Scan for the cell matching the given text and deliver its [X, Y] coordinate at center. 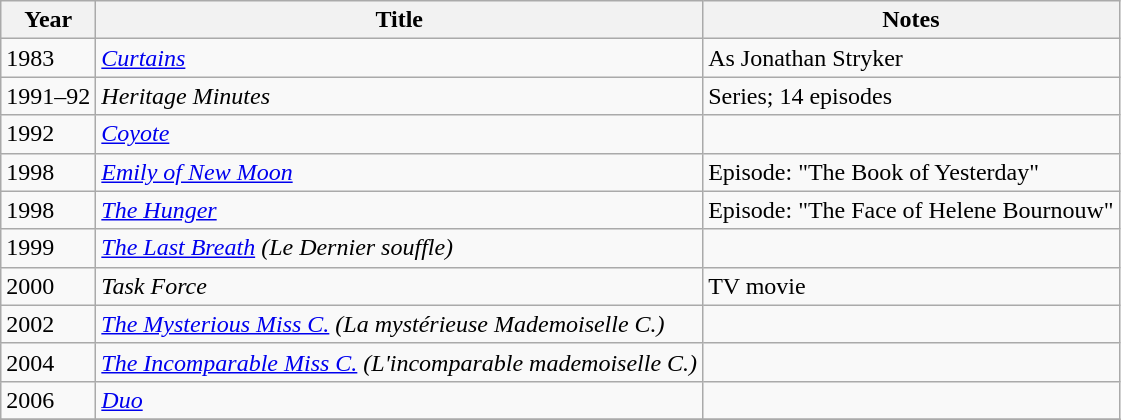
Episode: "The Face of Helene Bournouw" [912, 210]
Task Force [400, 286]
Title [400, 20]
The Incomparable Miss C. (L'incomparable mademoiselle C.) [400, 362]
TV movie [912, 286]
Episode: "The Book of Yesterday" [912, 172]
2006 [48, 400]
The Mysterious Miss C. (La mystérieuse Mademoiselle C.) [400, 324]
Year [48, 20]
1991–92 [48, 96]
2000 [48, 286]
Coyote [400, 134]
2002 [48, 324]
Heritage Minutes [400, 96]
1992 [48, 134]
2004 [48, 362]
Emily of New Moon [400, 172]
1983 [48, 58]
1999 [48, 248]
As Jonathan Stryker [912, 58]
Series; 14 episodes [912, 96]
The Last Breath (Le Dernier souffle) [400, 248]
Curtains [400, 58]
Notes [912, 20]
The Hunger [400, 210]
Duo [400, 400]
